From the cell containing the given text, extract its center point as [x, y] coordinate. 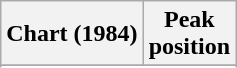
Peakposition [189, 34]
Chart (1984) [72, 34]
